Determine the (x, y) coordinate at the center of the cell enclosing the given text.  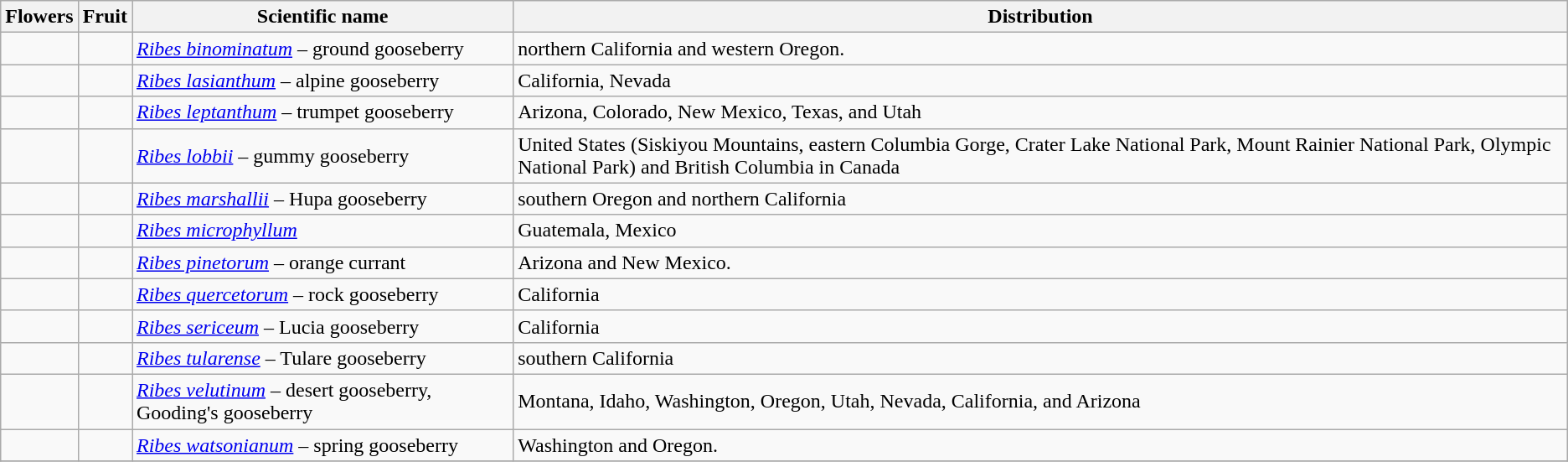
Ribes watsonianum – spring gooseberry (323, 445)
Ribes quercetorum – rock gooseberry (323, 294)
Distribution (1040, 17)
Ribes microphyllum (323, 231)
Fruit (105, 17)
Ribes lasianthum – alpine gooseberry (323, 80)
California, Nevada (1040, 80)
northern California and western Oregon. (1040, 49)
Ribes leptanthum – trumpet gooseberry (323, 112)
Ribes velutinum – desert gooseberry, Gooding's gooseberry (323, 401)
Scientific name (323, 17)
Ribes sericeum – Lucia gooseberry (323, 326)
southern California (1040, 358)
Ribes pinetorum – orange currant (323, 262)
southern Oregon and northern California (1040, 199)
Ribes tularense – Tulare gooseberry (323, 358)
Guatemala, Mexico (1040, 231)
Ribes marshallii – Hupa gooseberry (323, 199)
Montana, Idaho, Washington, Oregon, Utah, Nevada, California, and Arizona (1040, 401)
Ribes lobbii – gummy gooseberry (323, 156)
Washington and Oregon. (1040, 445)
Arizona, Colorado, New Mexico, Texas, and Utah (1040, 112)
Ribes binominatum – ground gooseberry (323, 49)
Arizona and New Mexico. (1040, 262)
Flowers (39, 17)
